Search for the cell housing the specified text and yield its (X, Y) center coordinate. 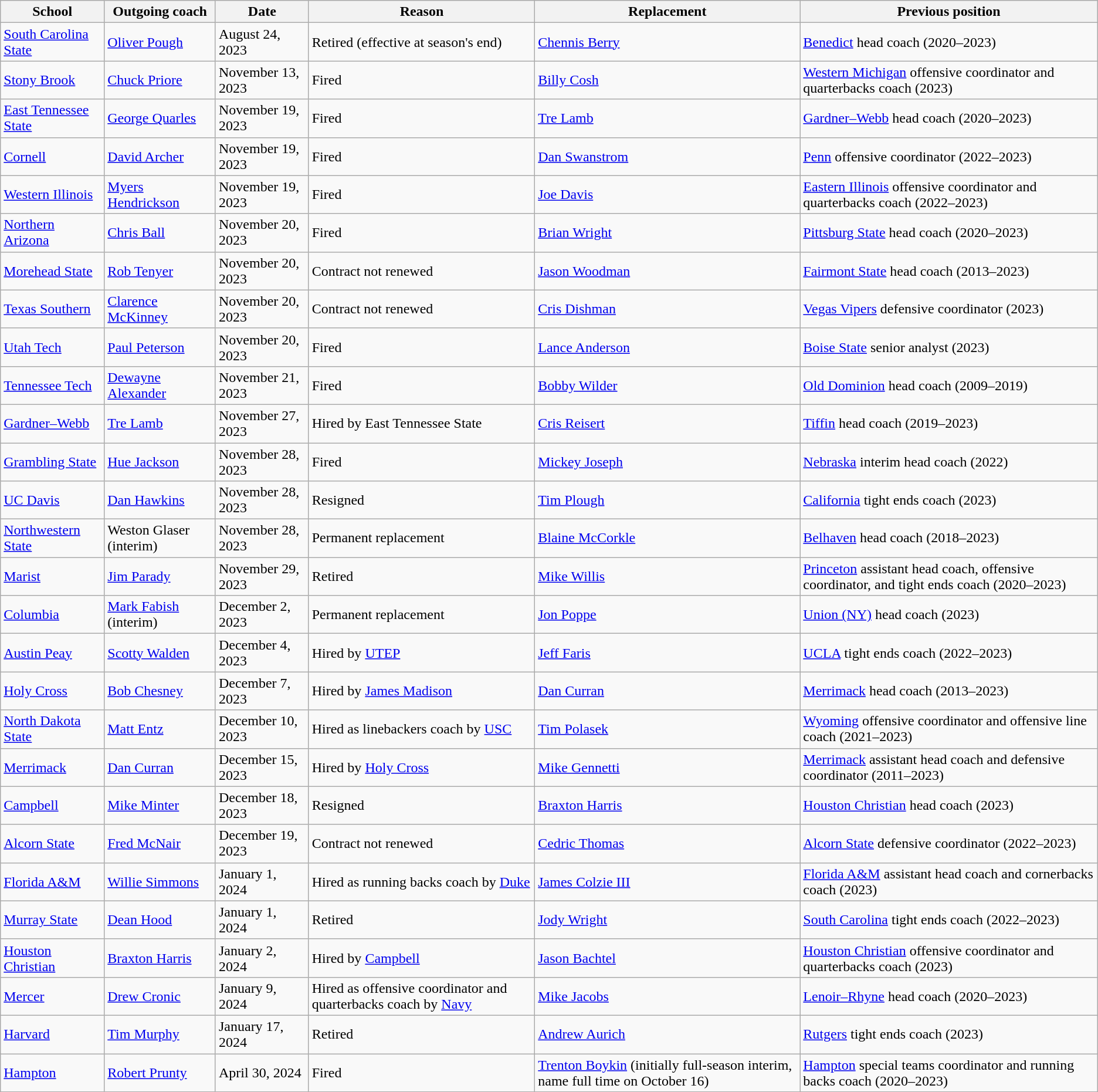
Princeton assistant head coach, offensive coordinator, and tight ends coach (2020–2023) (949, 576)
Merrimack assistant head coach and defensive coordinator (2011–2023) (949, 768)
Jody Wright (667, 920)
Clarence McKinney (160, 309)
Alcorn State defensive coordinator (2022–2023) (949, 844)
Mike Minter (160, 805)
North Dakota State (53, 729)
George Quarles (160, 119)
Hired as running backs coach by Duke (422, 881)
Rob Tenyer (160, 271)
Merrimack head coach (2013–2023) (949, 691)
Chris Ball (160, 232)
Belhaven head coach (2018–2023) (949, 539)
East Tennessee State (53, 119)
December 10, 2023 (262, 729)
UCLA tight ends coach (2022–2023) (949, 653)
Merrimack (53, 768)
Billy Cosh (667, 80)
Brian Wright (667, 232)
Wyoming offensive coordinator and offensive line coach (2021–2023) (949, 729)
Pittsburg State head coach (2020–2023) (949, 232)
Hue Jackson (160, 461)
November 29, 2023 (262, 576)
Alcorn State (53, 844)
Oliver Pough (160, 42)
Houston Christian (53, 958)
Bobby Wilder (667, 385)
Florida A&M (53, 881)
Holy Cross (53, 691)
Replacement (667, 12)
December 18, 2023 (262, 805)
Benedict head coach (2020–2023) (949, 42)
Rutgers tight ends coach (2023) (949, 1034)
Jim Parady (160, 576)
Fred McNair (160, 844)
Houston Christian offensive coordinator and quarterbacks coach (2023) (949, 958)
Cedric Thomas (667, 844)
Cris Reisert (667, 424)
Boise State senior analyst (2023) (949, 347)
Hired by Holy Cross (422, 768)
Harvard (53, 1034)
Gardner–Webb head coach (2020–2023) (949, 119)
January 9, 2024 (262, 996)
Weston Glaser (interim) (160, 539)
Austin Peay (53, 653)
Bob Chesney (160, 691)
Retired (effective at season's end) (422, 42)
Dewayne Alexander (160, 385)
Date (262, 12)
August 24, 2023 (262, 42)
Florida A&M assistant head coach and cornerbacks coach (2023) (949, 881)
Cris Dishman (667, 309)
December 7, 2023 (262, 691)
School (53, 12)
Nebraska interim head coach (2022) (949, 461)
Union (NY) head coach (2023) (949, 615)
South Carolina State (53, 42)
Myers Hendrickson (160, 195)
Chennis Berry (667, 42)
Gardner–Webb (53, 424)
Old Dominion head coach (2009–2019) (949, 385)
Drew Cronic (160, 996)
Mercer (53, 996)
Fairmont State head coach (2013–2023) (949, 271)
Jeff Faris (667, 653)
Hired by James Madison (422, 691)
Jon Poppe (667, 615)
November 13, 2023 (262, 80)
Murray State (53, 920)
Penn offensive coordinator (2022–2023) (949, 156)
David Archer (160, 156)
Paul Peterson (160, 347)
December 15, 2023 (262, 768)
Houston Christian head coach (2023) (949, 805)
Jason Woodman (667, 271)
Stony Brook (53, 80)
January 2, 2024 (262, 958)
January 17, 2024 (262, 1034)
Mike Willis (667, 576)
Hired by East Tennessee State (422, 424)
Western Illinois (53, 195)
South Carolina tight ends coach (2022–2023) (949, 920)
Blaine McCorkle (667, 539)
Lance Anderson (667, 347)
Trenton Boykin (initially full-season interim, name full time on October 16) (667, 1073)
Hampton (53, 1073)
Tennessee Tech (53, 385)
Tiffin head coach (2019–2023) (949, 424)
Mickey Joseph (667, 461)
Joe Davis (667, 195)
UC Davis (53, 500)
Utah Tech (53, 347)
California tight ends coach (2023) (949, 500)
Western Michigan offensive coordinator and quarterbacks coach (2023) (949, 80)
Scotty Walden (160, 653)
Vegas Vipers defensive coordinator (2023) (949, 309)
Chuck Priore (160, 80)
November 21, 2023 (262, 385)
Northern Arizona (53, 232)
Previous position (949, 12)
Willie Simmons (160, 881)
Dan Hawkins (160, 500)
Columbia (53, 615)
Hired by UTEP (422, 653)
Grambling State (53, 461)
Jason Bachtel (667, 958)
Reason (422, 12)
Cornell (53, 156)
November 27, 2023 (262, 424)
Hired as offensive coordinator and quarterbacks coach by Navy (422, 996)
Mike Gennetti (667, 768)
Outgoing coach (160, 12)
Matt Entz (160, 729)
James Colzie III (667, 881)
December 19, 2023 (262, 844)
December 4, 2023 (262, 653)
Dan Swanstrom (667, 156)
Northwestern State (53, 539)
Dean Hood (160, 920)
Hired by Campbell (422, 958)
Tim Murphy (160, 1034)
Eastern Illinois offensive coordinator and quarterbacks coach (2022–2023) (949, 195)
Hired as linebackers coach by USC (422, 729)
Mark Fabish (interim) (160, 615)
Texas Southern (53, 309)
Tim Polasek (667, 729)
April 30, 2024 (262, 1073)
Robert Prunty (160, 1073)
Hampton special teams coordinator and running backs coach (2020–2023) (949, 1073)
Campbell (53, 805)
Marist (53, 576)
Andrew Aurich (667, 1034)
Tim Plough (667, 500)
Lenoir–Rhyne head coach (2020–2023) (949, 996)
Mike Jacobs (667, 996)
December 2, 2023 (262, 615)
Morehead State (53, 271)
